From the cell containing the given text, extract its center point as [X, Y] coordinate. 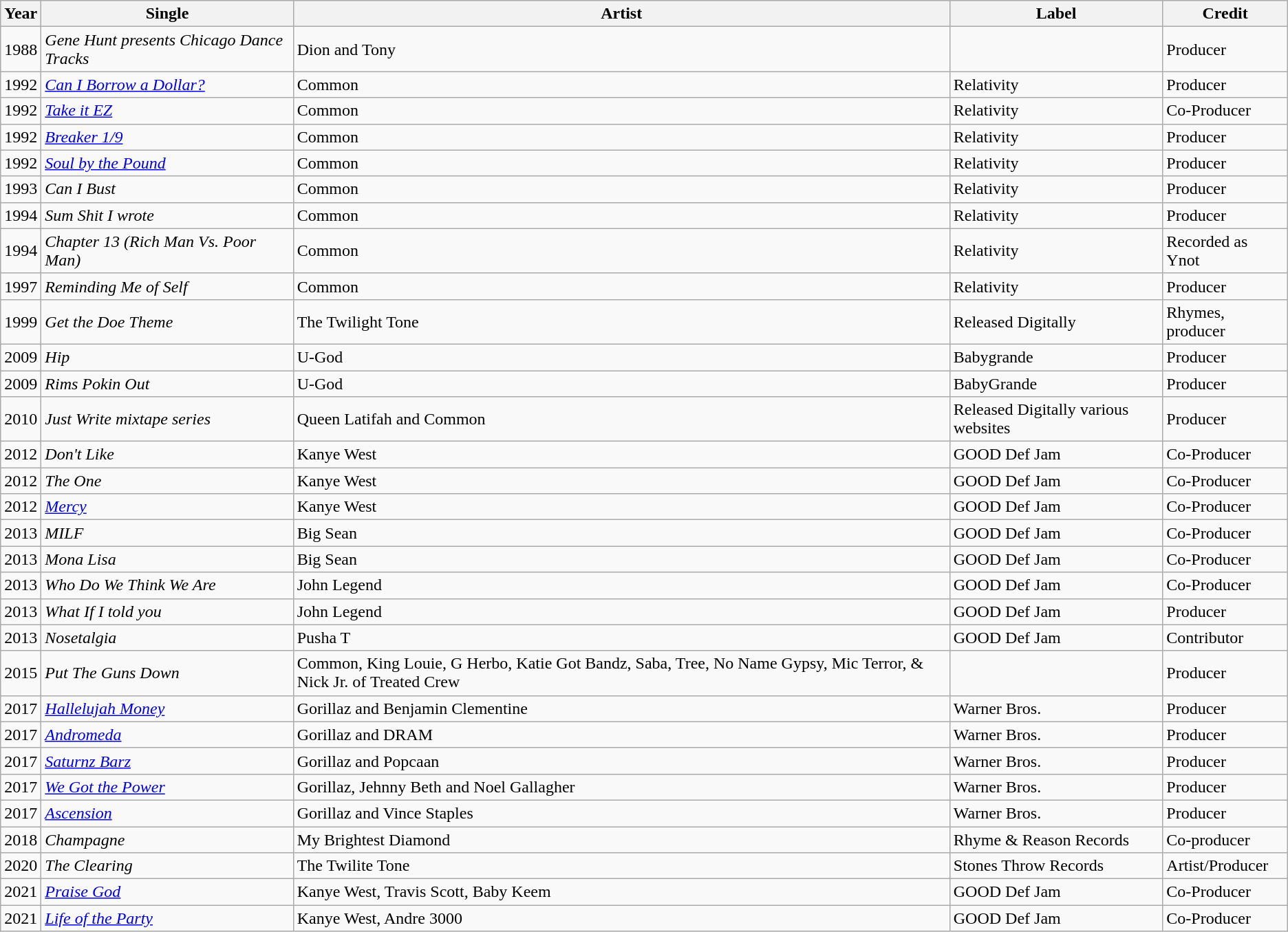
Babygrande [1056, 357]
2018 [21, 840]
Released Digitally [1056, 322]
Rhymes, producer [1225, 322]
Pusha T [621, 638]
Take it EZ [167, 111]
2010 [21, 420]
Reminding Me of Self [167, 286]
Hallelujah Money [167, 708]
My Brightest Diamond [621, 840]
The Twilight Tone [621, 322]
Can I Bust [167, 189]
1999 [21, 322]
1997 [21, 286]
Common, King Louie, G Herbo, Katie Got Bandz, Saba, Tree, No Name Gypsy, Mic Terror, & Nick Jr. of Treated Crew [621, 673]
Nosetalgia [167, 638]
Andromeda [167, 735]
Can I Borrow a Dollar? [167, 85]
Recorded as Ynot [1225, 250]
Kanye West, Travis Scott, Baby Keem [621, 892]
Released Digitally various websites [1056, 420]
The One [167, 481]
Gorillaz and Popcaan [621, 761]
Chapter 13 (Rich Man Vs. Poor Man) [167, 250]
Queen Latifah and Common [621, 420]
The Twilite Tone [621, 866]
Single [167, 14]
Credit [1225, 14]
Who Do We Think We Are [167, 585]
2020 [21, 866]
Mona Lisa [167, 559]
Gorillaz, Jehnny Beth and Noel Gallagher [621, 787]
Just Write mixtape series [167, 420]
Praise God [167, 892]
Contributor [1225, 638]
Kanye West, Andre 3000 [621, 918]
Label [1056, 14]
Gorillaz and Vince Staples [621, 813]
Gorillaz and Benjamin Clementine [621, 708]
2015 [21, 673]
Gene Hunt presents Chicago Dance Tracks [167, 50]
The Clearing [167, 866]
Ascension [167, 813]
Soul by the Pound [167, 163]
Artist [621, 14]
Artist/Producer [1225, 866]
Dion and Tony [621, 50]
What If I told you [167, 611]
1988 [21, 50]
Rims Pokin Out [167, 383]
Get the Doe Theme [167, 322]
1993 [21, 189]
Hip [167, 357]
BabyGrande [1056, 383]
Put The Guns Down [167, 673]
Stones Throw Records [1056, 866]
Gorillaz and DRAM [621, 735]
Year [21, 14]
Mercy [167, 507]
Rhyme & Reason Records [1056, 840]
Saturnz Barz [167, 761]
Champagne [167, 840]
MILF [167, 533]
Breaker 1/9 [167, 137]
Sum Shit I wrote [167, 215]
Life of the Party [167, 918]
Don't Like [167, 455]
We Got the Power [167, 787]
Co-producer [1225, 840]
